Output the [x, y] coordinate of the center of the cell containing the given text.  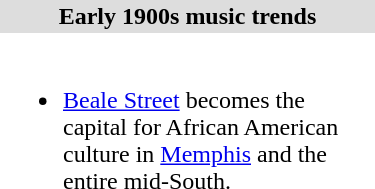
Early 1900s music trends [188, 16]
